Return the [X, Y] coordinate for the center point of the cell that contains the specified text.  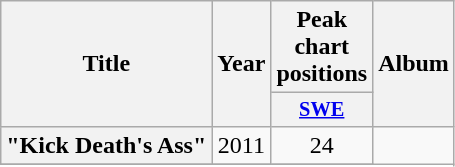
2011 [242, 145]
Album [414, 64]
"Kick Death's Ass" [106, 145]
Title [106, 64]
Year [242, 64]
Peak chart positions [322, 47]
24 [322, 145]
SWE [322, 110]
